From the cell containing the given text, extract its center point as [x, y] coordinate. 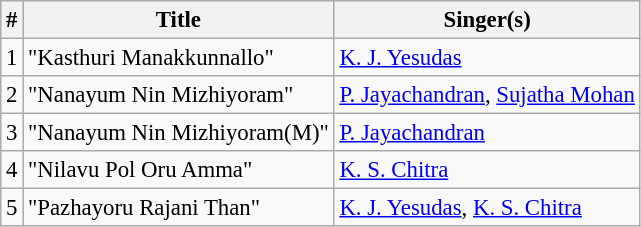
"Pazhayoru Rajani Than" [178, 208]
1 [12, 58]
K. J. Yesudas, K. S. Chitra [487, 208]
# [12, 20]
P. Jayachandran, Sujatha Mohan [487, 95]
Singer(s) [487, 20]
"Nilavu Pol Oru Amma" [178, 170]
2 [12, 95]
Title [178, 20]
K. S. Chitra [487, 170]
3 [12, 133]
4 [12, 170]
"Kasthuri Manakkunnallo" [178, 58]
P. Jayachandran [487, 133]
5 [12, 208]
"Nanayum Nin Mizhiyoram" [178, 95]
K. J. Yesudas [487, 58]
"Nanayum Nin Mizhiyoram(M)" [178, 133]
